Locate the cell with the specified text and output its [x, y] center coordinate. 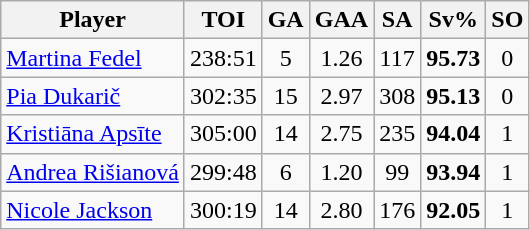
Nicole Jackson [93, 210]
15 [286, 96]
1.26 [341, 58]
2.75 [341, 134]
GAA [341, 20]
GA [286, 20]
238:51 [223, 58]
6 [286, 172]
Martina Fedel [93, 58]
Kristiāna Apsīte [93, 134]
235 [398, 134]
94.04 [454, 134]
117 [398, 58]
95.73 [454, 58]
Pia Dukarič [93, 96]
176 [398, 210]
Andrea Rišianová [93, 172]
Sv% [454, 20]
92.05 [454, 210]
99 [398, 172]
Player [93, 20]
93.94 [454, 172]
299:48 [223, 172]
300:19 [223, 210]
SA [398, 20]
305:00 [223, 134]
2.80 [341, 210]
1.20 [341, 172]
SO [508, 20]
TOI [223, 20]
302:35 [223, 96]
308 [398, 96]
95.13 [454, 96]
5 [286, 58]
2.97 [341, 96]
